Provide the [x, y] coordinate of the cell's center where the given text is located.  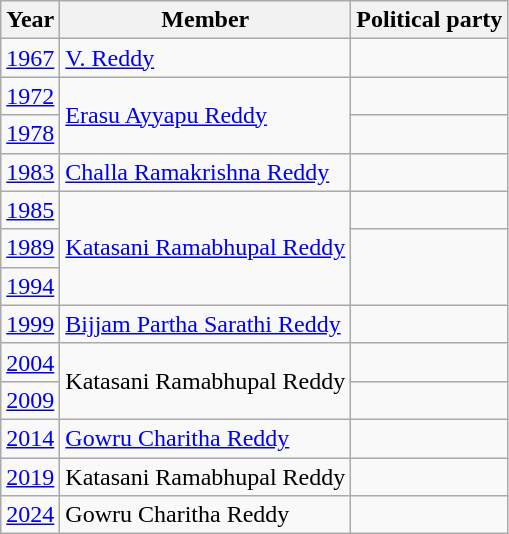
2024 [30, 515]
2009 [30, 400]
Erasu Ayyapu Reddy [206, 115]
1994 [30, 286]
Challa Ramakrishna Reddy [206, 172]
1972 [30, 96]
1967 [30, 58]
2019 [30, 477]
1978 [30, 134]
Bijjam Partha Sarathi Reddy [206, 324]
Year [30, 20]
1983 [30, 172]
V. Reddy [206, 58]
1985 [30, 210]
1999 [30, 324]
Member [206, 20]
2014 [30, 438]
2004 [30, 362]
Political party [430, 20]
1989 [30, 248]
